Extract the (X, Y) coordinate from the center of the cell holding the provided text.  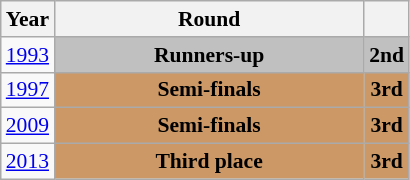
2nd (386, 55)
Third place (209, 162)
Runners-up (209, 55)
2009 (28, 126)
2013 (28, 162)
1993 (28, 55)
Year (28, 19)
1997 (28, 90)
Round (209, 19)
